Find where the given text appears and provide that cell's center as [x, y] coordinate. 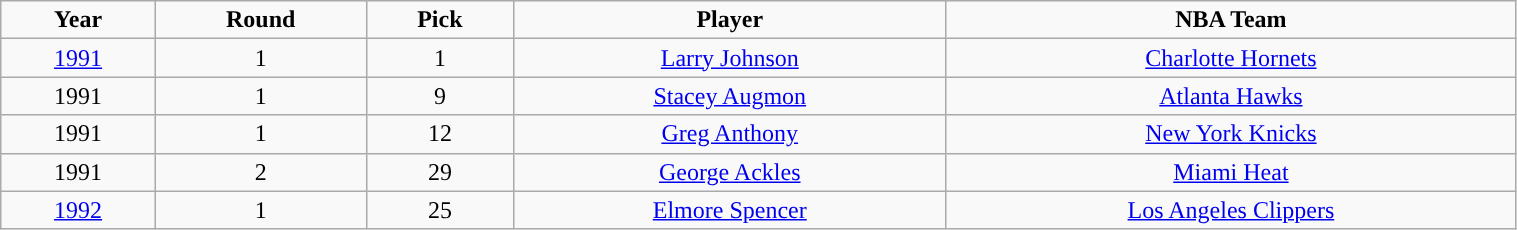
25 [440, 210]
29 [440, 172]
George Ackles [730, 172]
Los Angeles Clippers [1231, 210]
12 [440, 134]
Elmore Spencer [730, 210]
Larry Johnson [730, 58]
Pick [440, 20]
Charlotte Hornets [1231, 58]
Miami Heat [1231, 172]
New York Knicks [1231, 134]
NBA Team [1231, 20]
9 [440, 96]
Stacey Augmon [730, 96]
Round [260, 20]
2 [260, 172]
Year [78, 20]
Greg Anthony [730, 134]
Player [730, 20]
1992 [78, 210]
Atlanta Hawks [1231, 96]
